Output the [X, Y] coordinate of the center of the cell containing the given text.  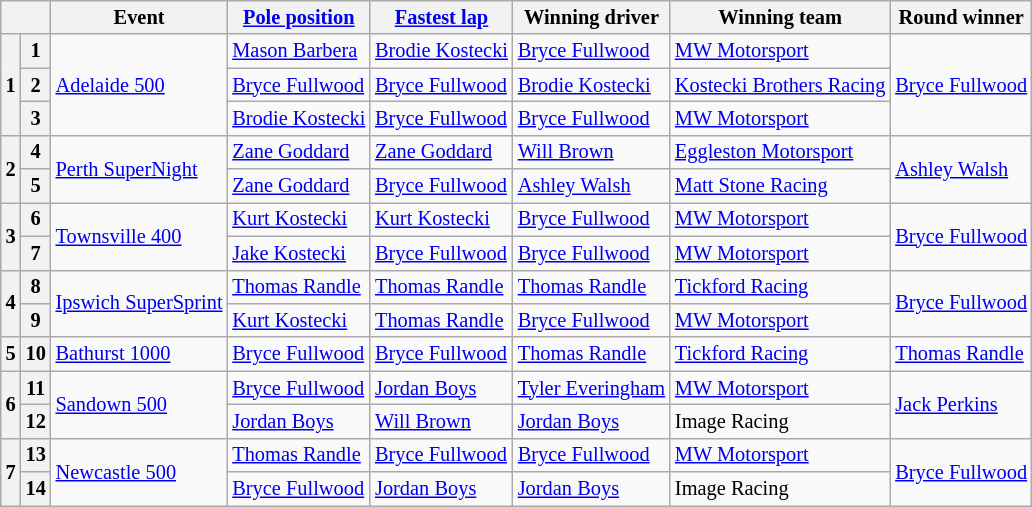
Pole position [298, 17]
Fastest lap [442, 17]
Tyler Everingham [592, 388]
Bathurst 1000 [140, 354]
Kostecki Brothers Racing [780, 85]
Sandown 500 [140, 404]
Townsville 400 [140, 236]
Perth SuperNight [140, 168]
14 [36, 489]
Round winner [961, 17]
Winning driver [592, 17]
Jake Kostecki [298, 253]
Adelaide 500 [140, 84]
11 [36, 388]
13 [36, 455]
12 [36, 421]
10 [36, 354]
Event [140, 17]
Ipswich SuperSprint [140, 304]
Mason Barbera [298, 51]
9 [36, 320]
Jack Perkins [961, 404]
Newcastle 500 [140, 472]
Matt Stone Racing [780, 186]
Winning team [780, 17]
Eggleston Motorsport [780, 152]
8 [36, 287]
